Output the [x, y] coordinate of the center of the cell containing the given text.  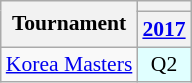
Q2 [164, 65]
Korea Masters [70, 65]
2017 [164, 29]
Tournament [70, 24]
